Capture the cell that displays the provided text and extract its [x, y] central coordinate. 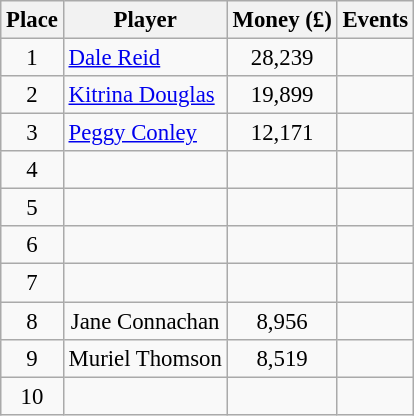
Dale Reid [145, 58]
Player [145, 20]
12,171 [282, 133]
Events [375, 20]
5 [32, 208]
Money (£) [282, 20]
8,956 [282, 321]
10 [32, 396]
8,519 [282, 358]
Kitrina Douglas [145, 95]
28,239 [282, 58]
3 [32, 133]
Place [32, 20]
19,899 [282, 95]
2 [32, 95]
7 [32, 283]
6 [32, 245]
8 [32, 321]
9 [32, 358]
Jane Connachan [145, 321]
Muriel Thomson [145, 358]
4 [32, 170]
1 [32, 58]
Peggy Conley [145, 133]
